Return (x, y) of the center of cell containing provided text 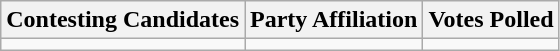
Party Affiliation (334, 20)
Contesting Candidates (123, 20)
Votes Polled (491, 20)
